Return the (X, Y) coordinate for the center point of the cell that contains the specified text.  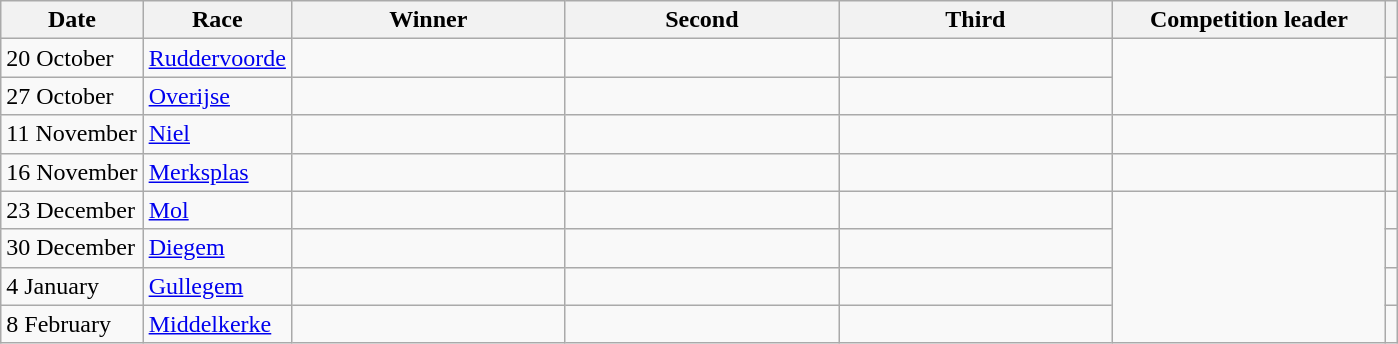
4 January (72, 286)
8 February (72, 324)
Merksplas (217, 172)
Second (702, 20)
Winner (428, 20)
27 October (72, 96)
Third (976, 20)
16 November (72, 172)
Date (72, 20)
Overijse (217, 96)
Diegem (217, 248)
23 December (72, 210)
20 October (72, 58)
Middelkerke (217, 324)
Competition leader (1249, 20)
Race (217, 20)
Ruddervoorde (217, 58)
Mol (217, 210)
30 December (72, 248)
11 November (72, 134)
Gullegem (217, 286)
Niel (217, 134)
